Find where the given text appears and provide that cell's center as [x, y] coordinate. 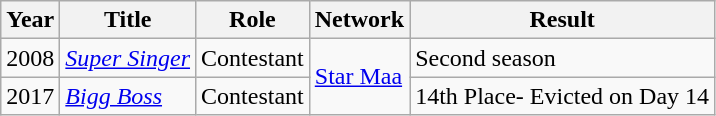
Year [30, 20]
Result [562, 20]
Role [253, 20]
Network [359, 20]
Second season [562, 58]
2017 [30, 96]
14th Place- Evicted on Day 14 [562, 96]
Super Singer [128, 58]
2008 [30, 58]
Star Maa [359, 77]
Bigg Boss [128, 96]
Title [128, 20]
